Determine the (X, Y) coordinate at the center of the cell enclosing the given text.  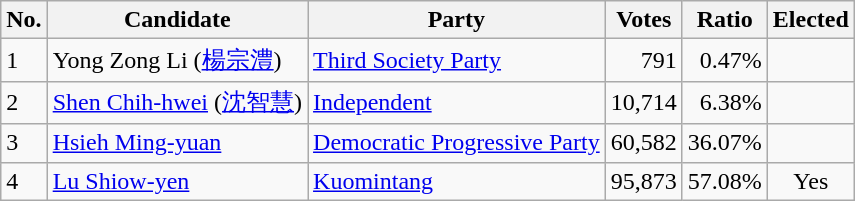
60,582 (644, 143)
6.38% (724, 102)
Elected (810, 20)
Third Society Party (457, 60)
Candidate (177, 20)
Kuomintang (457, 181)
0.47% (724, 60)
2 (24, 102)
Yong Zong Li (楊宗澧) (177, 60)
57.08% (724, 181)
Yes (810, 181)
Democratic Progressive Party (457, 143)
Votes (644, 20)
95,873 (644, 181)
36.07% (724, 143)
791 (644, 60)
Party (457, 20)
3 (24, 143)
10,714 (644, 102)
Shen Chih-hwei (沈智慧) (177, 102)
No. (24, 20)
Independent (457, 102)
Lu Shiow-yen (177, 181)
Ratio (724, 20)
4 (24, 181)
Hsieh Ming-yuan (177, 143)
1 (24, 60)
